Return the (x, y) coordinate for the center point of the cell that contains the specified text.  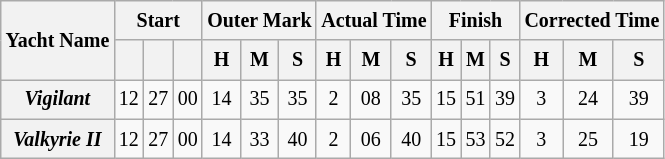
52 (504, 138)
Yacht Name (58, 40)
Finish (475, 20)
06 (371, 138)
25 (588, 138)
19 (638, 138)
Outer Mark (259, 20)
Valkyrie II (58, 138)
33 (259, 138)
53 (476, 138)
Start (158, 20)
Vigilant (58, 100)
24 (588, 100)
08 (371, 100)
Actual Time (374, 20)
Corrected Time (592, 20)
51 (476, 100)
